Extract the (X, Y) coordinate from the center of the cell holding the provided text.  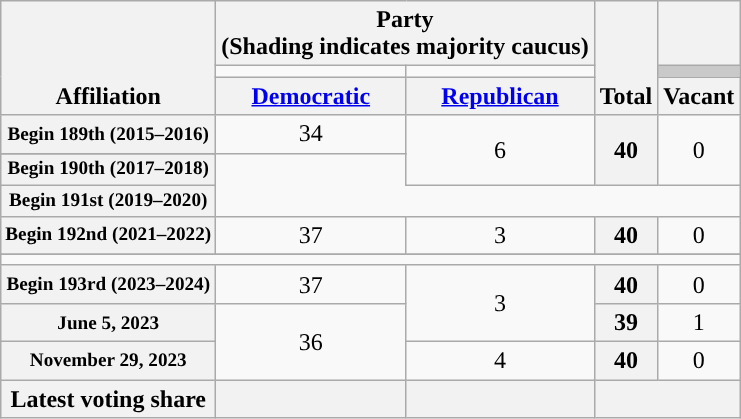
Democratic (311, 96)
Begin 190th (2017–2018) (108, 169)
Total (626, 58)
34 (311, 134)
1 (699, 322)
Party (Shading indicates majority caucus) (405, 34)
Begin 193rd (2023–2024) (108, 284)
Begin 192nd (2021–2022) (108, 235)
Begin 189th (2015–2016) (108, 134)
39 (626, 322)
36 (311, 341)
Affiliation (108, 58)
June 5, 2023 (108, 322)
Begin 191st (2019–2020) (108, 201)
Vacant (699, 96)
Latest voting share (108, 399)
Republican (500, 96)
4 (500, 361)
November 29, 2023 (108, 361)
6 (500, 150)
